Find where the given text appears and provide that cell's center as [X, Y] coordinate. 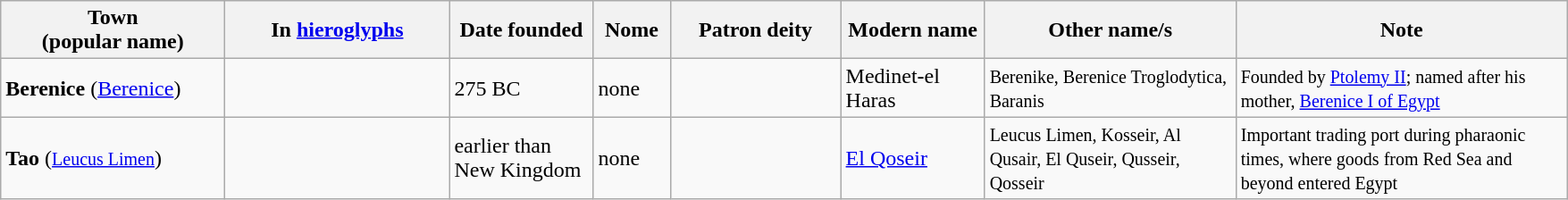
In hieroglyphs [338, 30]
275 BC [522, 87]
Leucus Limen, Kosseir, Al Qusair, El Quseir, Qusseir, Qosseir [1110, 158]
Date founded [522, 30]
Town(popular name) [113, 30]
Berenike, Berenice Troglodytica, Baranis [1110, 87]
Founded by Ptolemy II; named after his mother, Berenice I of Egypt [1401, 87]
Tao (Leucus Limen) [113, 158]
Other name/s [1110, 30]
El Qoseir [913, 158]
Nome [632, 30]
Patron deity [756, 30]
Medinet-el Haras [913, 87]
Note [1401, 30]
Important trading port during pharaonic times, where goods from Red Sea and beyond entered Egypt [1401, 158]
Berenice (Berenice) [113, 87]
earlier than New Kingdom [522, 158]
Modern name [913, 30]
